Pinpoint the cell where the given text exists, returning its [x, y] midpoint coordinate. 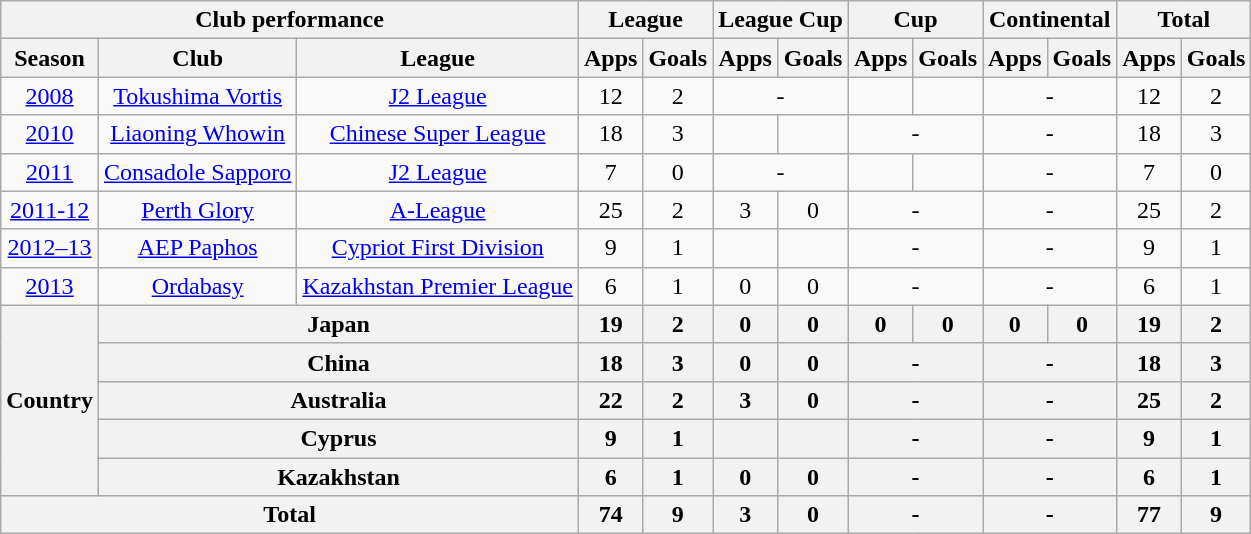
Club [197, 58]
2011-12 [50, 210]
Cyprus [338, 438]
22 [610, 400]
Australia [338, 400]
2010 [50, 134]
Ordabasy [197, 286]
2013 [50, 286]
AEP Paphos [197, 248]
74 [610, 515]
77 [1149, 515]
2012–13 [50, 248]
Consadole Sapporo [197, 172]
Chinese Super League [438, 134]
China [338, 362]
Cup [915, 20]
Continental [1050, 20]
Kazakhstan Premier League [438, 286]
Liaoning Whowin [197, 134]
Country [50, 400]
Season [50, 58]
2011 [50, 172]
2008 [50, 96]
A-League [438, 210]
Club performance [290, 20]
Japan [338, 324]
Cypriot First Division [438, 248]
Perth Glory [197, 210]
Tokushima Vortis [197, 96]
Kazakhstan [338, 477]
League Cup [781, 20]
